Capture the cell that displays the provided text and extract its (X, Y) central coordinate. 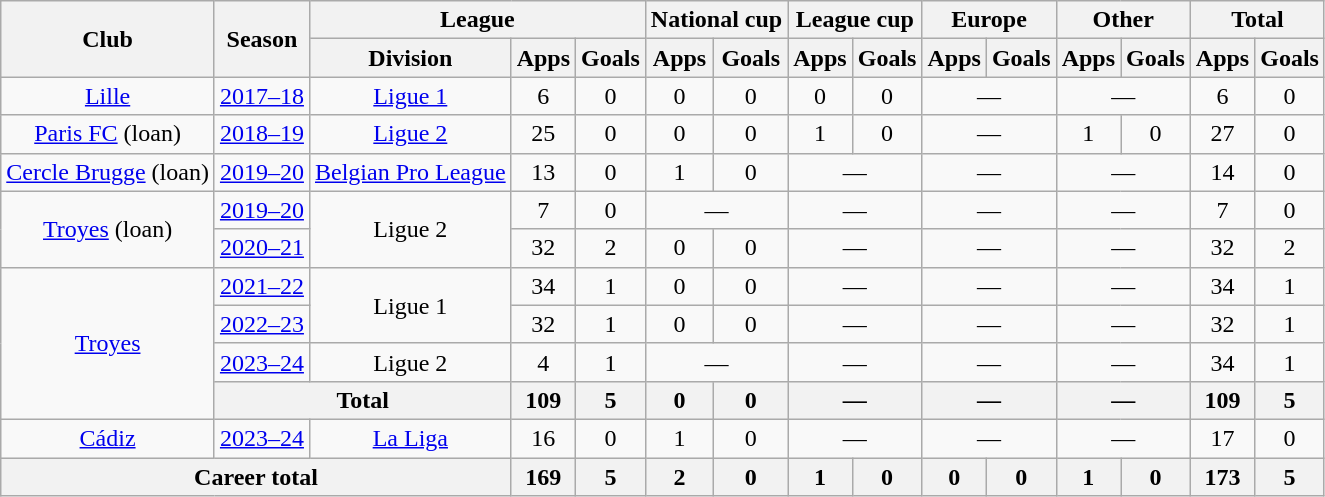
2022–23 (262, 324)
25 (543, 134)
Europe (989, 20)
169 (543, 477)
2020–21 (262, 248)
4 (543, 362)
Cercle Brugge (loan) (108, 172)
Season (262, 39)
Troyes (loan) (108, 229)
2017–18 (262, 96)
2018–19 (262, 134)
14 (1222, 172)
16 (543, 438)
Division (410, 58)
27 (1222, 134)
Other (1123, 20)
La Liga (410, 438)
League cup (855, 20)
Paris FC (loan) (108, 134)
13 (543, 172)
Cádiz (108, 438)
Troyes (108, 343)
Club (108, 39)
Career total (256, 477)
Belgian Pro League (410, 172)
2021–22 (262, 286)
Lille (108, 96)
National cup (716, 20)
173 (1222, 477)
League (477, 20)
17 (1222, 438)
